Determine the (X, Y) coordinate at the center of the cell enclosing the given text.  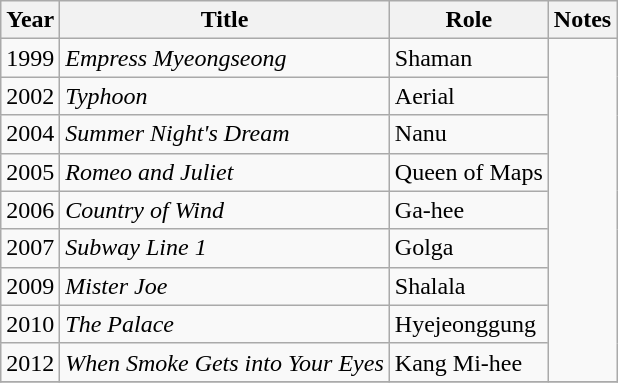
The Palace (224, 324)
Year (30, 20)
2005 (30, 172)
2002 (30, 96)
Golga (468, 248)
Nanu (468, 134)
Shaman (468, 58)
2012 (30, 362)
Role (468, 20)
Title (224, 20)
2007 (30, 248)
Mister Joe (224, 286)
Notes (582, 20)
Typhoon (224, 96)
2006 (30, 210)
When Smoke Gets into Your Eyes (224, 362)
Kang Mi-hee (468, 362)
Romeo and Juliet (224, 172)
Summer Night's Dream (224, 134)
1999 (30, 58)
Aerial (468, 96)
Empress Myeongseong (224, 58)
Queen of Maps (468, 172)
Ga-hee (468, 210)
Country of Wind (224, 210)
2004 (30, 134)
Shalala (468, 286)
Subway Line 1 (224, 248)
2009 (30, 286)
2010 (30, 324)
Hyejeonggung (468, 324)
